Extract the (X, Y) coordinate from the center of the cell holding the provided text.  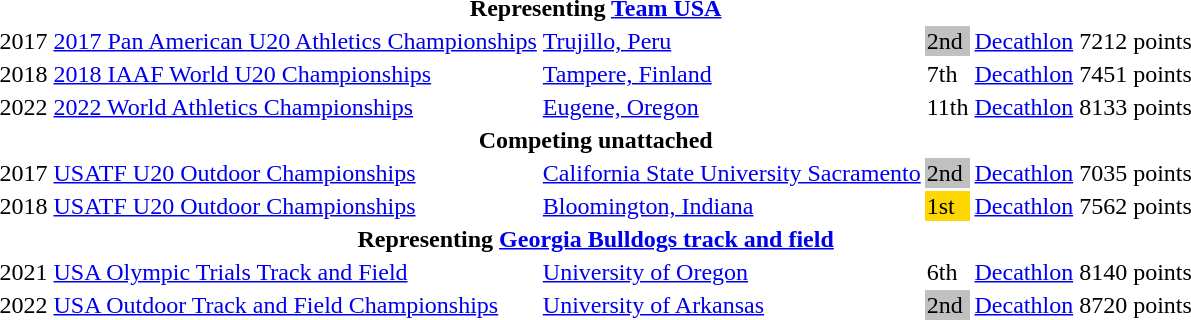
Tampere, Finland (732, 74)
USA Olympic Trials Track and Field (295, 272)
USA Outdoor Track and Field Championships (295, 305)
2018 IAAF World U20 Championships (295, 74)
2017 Pan American U20 Athletics Championships (295, 41)
California State University Sacramento (732, 173)
2022 World Athletics Championships (295, 107)
11th (948, 107)
Eugene, Oregon (732, 107)
1st (948, 206)
Trujillo, Peru (732, 41)
7th (948, 74)
Bloomington, Indiana (732, 206)
University of Oregon (732, 272)
6th (948, 272)
University of Arkansas (732, 305)
